Find where the given text appears and provide that cell's center as [x, y] coordinate. 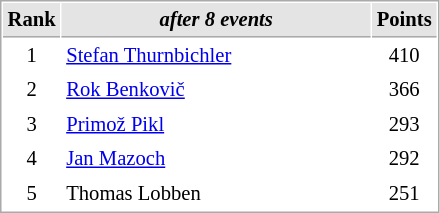
3 [32, 124]
293 [404, 124]
410 [404, 56]
2 [32, 90]
5 [32, 194]
Rank [32, 20]
Stefan Thurnbichler [216, 56]
Jan Mazoch [216, 158]
366 [404, 90]
Points [404, 20]
4 [32, 158]
Thomas Lobben [216, 194]
Primož Pikl [216, 124]
Rok Benkovič [216, 90]
292 [404, 158]
1 [32, 56]
after 8 events [216, 20]
251 [404, 194]
